Locate the cell with the specified text and output its [X, Y] center coordinate. 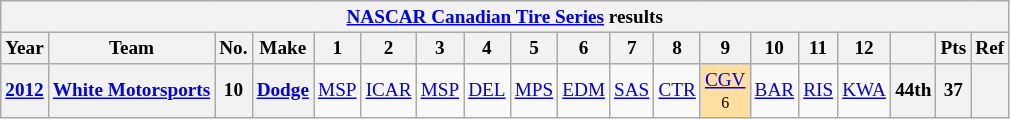
DEL [487, 91]
37 [954, 91]
2 [388, 48]
7 [632, 48]
6 [584, 48]
RIS [818, 91]
CTR [677, 91]
44th [914, 91]
ICAR [388, 91]
No. [234, 48]
BAR [774, 91]
SAS [632, 91]
White Motorsports [131, 91]
Team [131, 48]
Pts [954, 48]
2012 [25, 91]
1 [338, 48]
Make [282, 48]
4 [487, 48]
8 [677, 48]
CGV6 [725, 91]
3 [440, 48]
Ref [990, 48]
EDM [584, 91]
Year [25, 48]
NASCAR Canadian Tire Series results [505, 17]
5 [534, 48]
9 [725, 48]
12 [864, 48]
MPS [534, 91]
11 [818, 48]
KWA [864, 91]
Dodge [282, 91]
